Return the (X, Y) coordinate for the center point of the cell that contains the specified text.  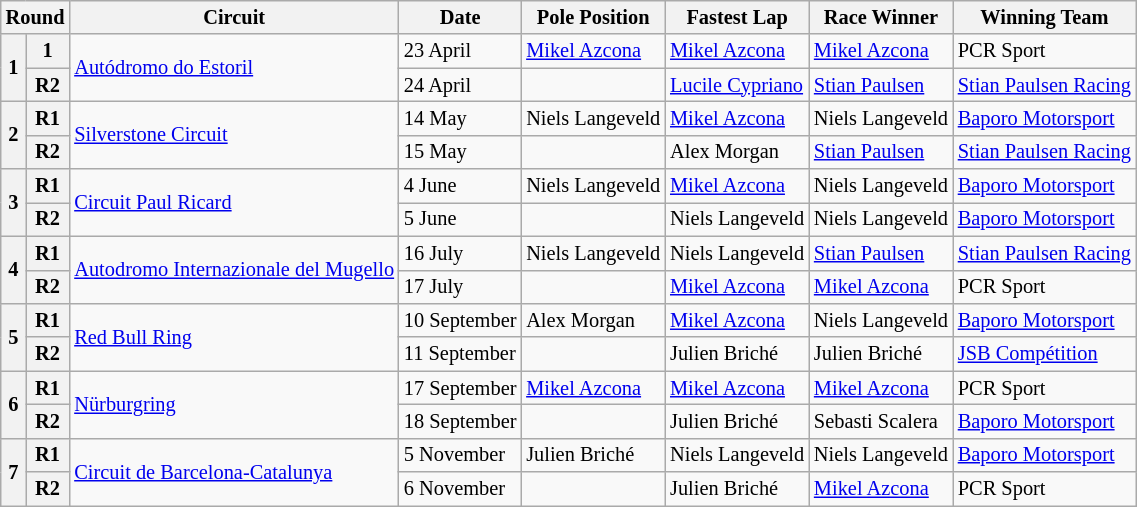
Circuit Paul Ricard (234, 202)
Circuit (234, 17)
4 June (460, 186)
Circuit de Barcelona-Catalunya (234, 472)
Race Winner (881, 17)
3 (14, 202)
7 (14, 472)
18 September (460, 421)
Nürburgring (234, 404)
Winning Team (1044, 17)
Autodromo Internazionale del Mugello (234, 270)
4 (14, 270)
17 July (460, 287)
Round (36, 17)
2 (14, 134)
6 November (460, 489)
Red Bull Ring (234, 336)
24 April (460, 85)
Lucile Cypriano (737, 85)
Autódromo do Estoril (234, 68)
5 November (460, 455)
Date (460, 17)
Silverstone Circuit (234, 134)
11 September (460, 354)
Fastest Lap (737, 17)
Sebasti Scalera (881, 421)
10 September (460, 320)
14 May (460, 118)
JSB Compétition (1044, 354)
17 September (460, 388)
6 (14, 404)
5 (14, 336)
5 June (460, 219)
23 April (460, 51)
15 May (460, 152)
16 July (460, 253)
Pole Position (593, 17)
